Capture the cell that displays the provided text and extract its [x, y] central coordinate. 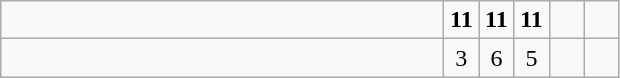
5 [532, 58]
6 [496, 58]
3 [462, 58]
